From the cell containing the given text, extract its center point as [x, y] coordinate. 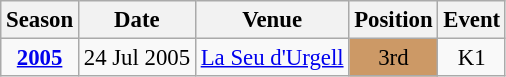
K1 [472, 58]
2005 [40, 58]
3rd [394, 58]
La Seu d'Urgell [272, 58]
Season [40, 20]
Event [472, 20]
Venue [272, 20]
Position [394, 20]
Date [136, 20]
24 Jul 2005 [136, 58]
